Extract the (X, Y) coordinate from the center of the cell holding the provided text.  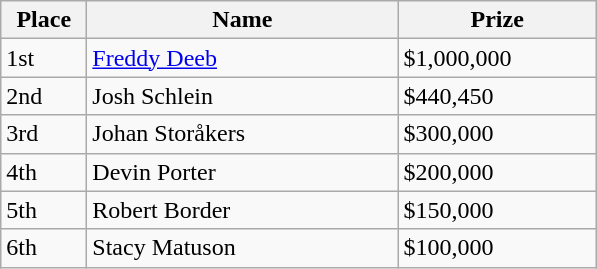
2nd (44, 96)
$300,000 (498, 134)
Robert Border (242, 210)
1st (44, 58)
Name (242, 20)
$200,000 (498, 172)
Devin Porter (242, 172)
4th (44, 172)
Place (44, 20)
Freddy Deeb (242, 58)
$150,000 (498, 210)
Stacy Matuson (242, 248)
$1,000,000 (498, 58)
Johan Storåkers (242, 134)
$100,000 (498, 248)
Josh Schlein (242, 96)
$440,450 (498, 96)
6th (44, 248)
5th (44, 210)
Prize (498, 20)
3rd (44, 134)
